Return the (x, y) coordinate for the center point of the cell that contains the specified text.  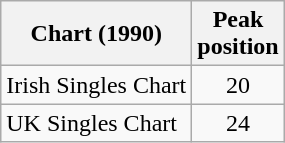
Irish Singles Chart (96, 85)
20 (238, 85)
UK Singles Chart (96, 123)
24 (238, 123)
Peakposition (238, 34)
Chart (1990) (96, 34)
